For the text-containing cell, return its midpoint in (x, y) coordinate format. 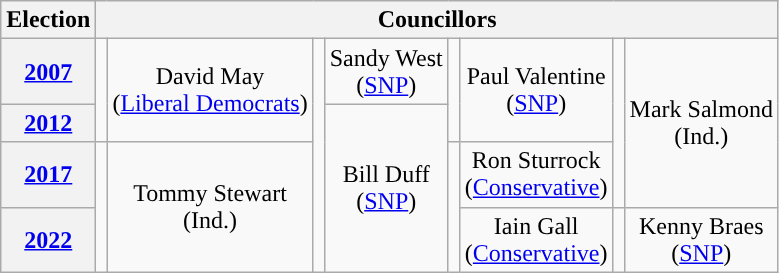
Tommy Stewart(Ind.) (210, 207)
2007 (48, 72)
Ron Sturrock(Conservative) (536, 174)
David May(Liberal Democrats) (210, 90)
Councillors (438, 20)
2022 (48, 240)
Sandy West(SNP) (386, 72)
Bill Duff(SNP) (386, 188)
Paul Valentine(SNP) (536, 90)
Kenny Braes(SNP) (701, 240)
Iain Gall(Conservative) (536, 240)
Election (48, 20)
Mark Salmond(Ind.) (701, 123)
2012 (48, 123)
2017 (48, 174)
